Pinpoint the cell where the given text exists, returning its (x, y) midpoint coordinate. 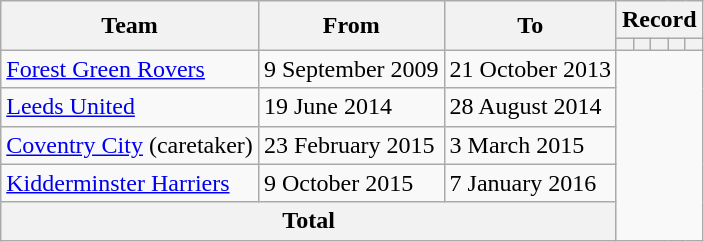
7 January 2016 (530, 183)
From (351, 26)
Record (659, 20)
Kidderminster Harriers (130, 183)
Team (130, 26)
Coventry City (caretaker) (130, 145)
Total (309, 221)
23 February 2015 (351, 145)
Forest Green Rovers (130, 69)
To (530, 26)
28 August 2014 (530, 107)
3 March 2015 (530, 145)
21 October 2013 (530, 69)
9 September 2009 (351, 69)
19 June 2014 (351, 107)
9 October 2015 (351, 183)
Leeds United (130, 107)
